Return [X, Y] of the center of cell containing provided text 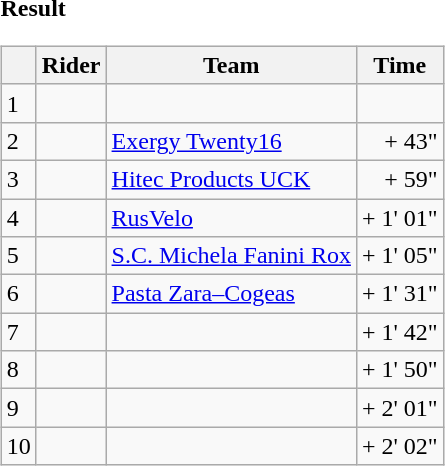
+ 2' 01" [400, 408]
3 [18, 179]
+ 1' 05" [400, 256]
Time [400, 65]
+ 1' 31" [400, 294]
S.C. Michela Fanini Rox [231, 256]
2 [18, 141]
Exergy Twenty16 [231, 141]
Team [231, 65]
+ 59" [400, 179]
Pasta Zara–Cogeas [231, 294]
+ 1' 42" [400, 332]
+ 1' 50" [400, 370]
+ 1' 01" [400, 217]
Rider [71, 65]
5 [18, 256]
6 [18, 294]
+ 2' 02" [400, 446]
8 [18, 370]
Hitec Products UCK [231, 179]
+ 43" [400, 141]
4 [18, 217]
RusVelo [231, 217]
7 [18, 332]
10 [18, 446]
9 [18, 408]
1 [18, 103]
